Find where the given text appears and provide that cell's center as (X, Y) coordinate. 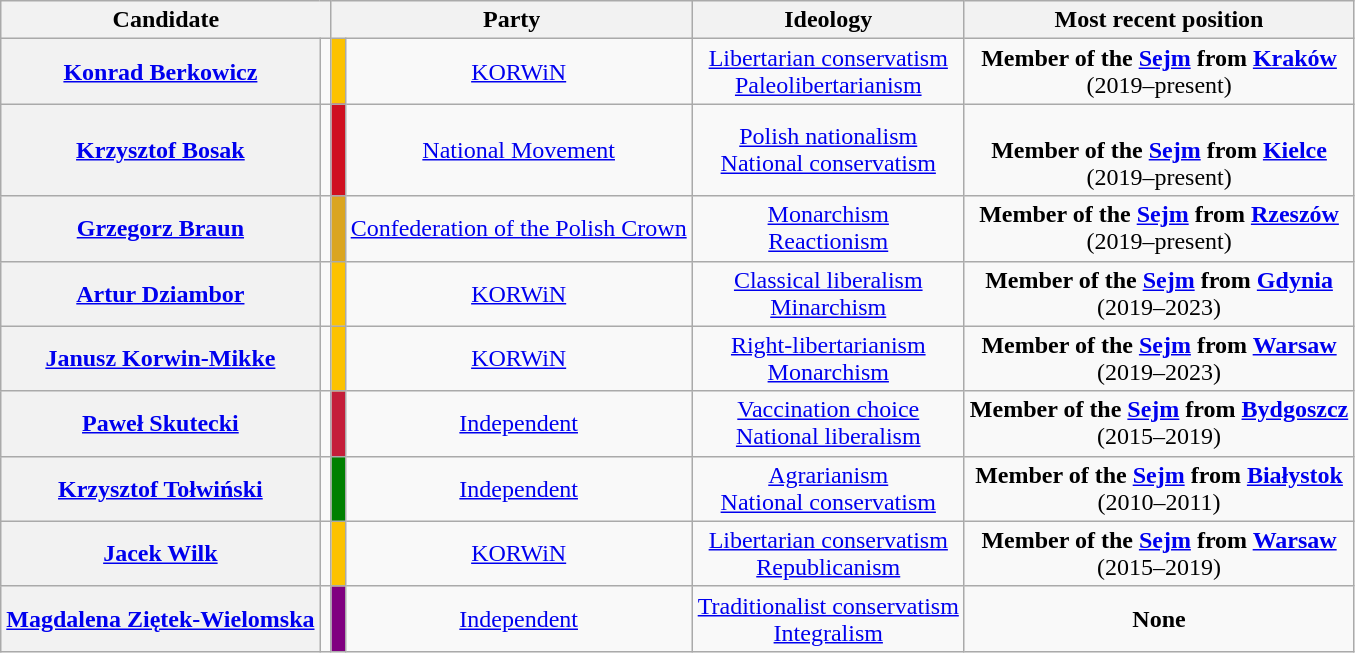
Janusz Korwin-Mikke (160, 358)
Member of the Sejm from Warsaw(2019–2023) (1158, 358)
Konrad Berkowicz (160, 72)
Magdalena Ziętek-Wielomska (160, 618)
Vaccination choiceNational liberalism (828, 424)
National Movement (518, 150)
Ideology (828, 20)
Right-libertarianismMonarchism (828, 358)
MonarchismReactionism (828, 228)
Libertarian conservatismRepublicanism (828, 554)
Artur Dziambor (160, 294)
None (1158, 618)
Confederation of the Polish Crown (518, 228)
Member of the Sejm from Białystok(2010–2011) (1158, 488)
Party (512, 20)
AgrarianismNational conservatism (828, 488)
Candidate (166, 20)
Traditionalist conservatismIntegralism (828, 618)
Member of the Sejm from Warsaw(2015–2019) (1158, 554)
Classical liberalismMinarchism (828, 294)
Jacek Wilk (160, 554)
Grzegorz Braun (160, 228)
Member of the Sejm from Gdynia(2019–2023) (1158, 294)
Krzysztof Bosak (160, 150)
Member of the Sejm from Kraków(2019–present) (1158, 72)
Polish nationalismNational conservatism (828, 150)
Most recent position (1158, 20)
Member of the Sejm from Rzeszów(2019–present) (1158, 228)
Member of the Sejm from Bydgoszcz(2015–2019) (1158, 424)
Member of the Sejm from Kielce(2019–present) (1158, 150)
Libertarian conservatismPaleolibertarianism (828, 72)
Paweł Skutecki (160, 424)
Krzysztof Tołwiński (160, 488)
